Provide the (x, y) coordinate of the cell's center where the given text is located.  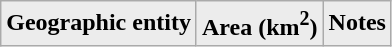
Area (km2) (260, 24)
Notes (357, 24)
Geographic entity (99, 24)
